Output the [x, y] coordinate of the center of the cell containing the given text.  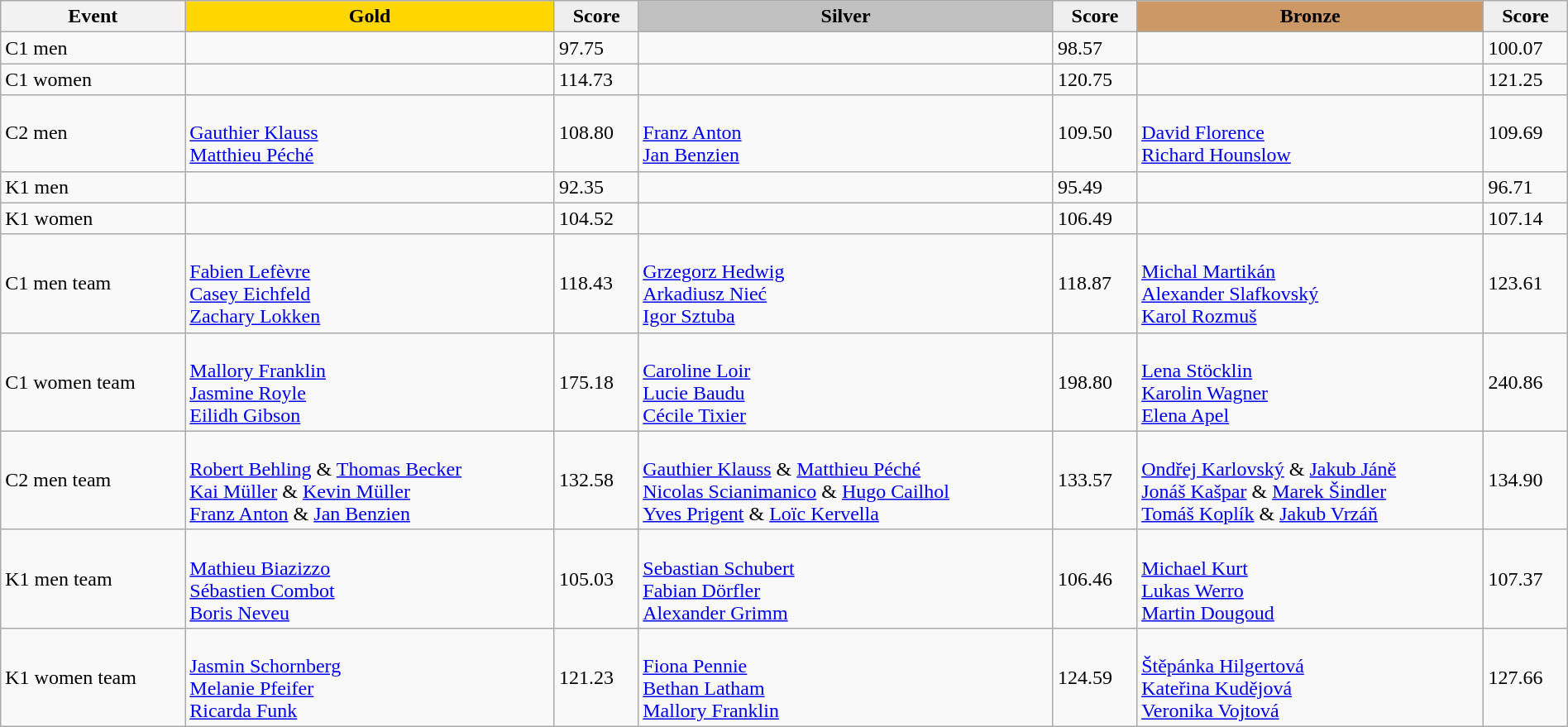
114.73 [595, 79]
121.23 [595, 677]
92.35 [595, 187]
C2 men [93, 133]
106.46 [1095, 579]
106.49 [1095, 218]
Sebastian SchubertFabian DörflerAlexander Grimm [846, 579]
Grzegorz HedwigArkadiusz NiećIgor Sztuba [846, 283]
105.03 [595, 579]
Gold [370, 17]
123.61 [1525, 283]
Bronze [1310, 17]
Gauthier Klauss & Matthieu PéchéNicolas Scianimanico & Hugo CailholYves Prigent & Loïc Kervella [846, 480]
198.80 [1095, 382]
C1 men [93, 48]
134.90 [1525, 480]
C1 women [93, 79]
121.25 [1525, 79]
Silver [846, 17]
120.75 [1095, 79]
K1 women [93, 218]
107.14 [1525, 218]
108.80 [595, 133]
127.66 [1525, 677]
Franz AntonJan Benzien [846, 133]
C1 women team [93, 382]
107.37 [1525, 579]
Fabien LefèvreCasey EichfeldZachary Lokken [370, 283]
95.49 [1095, 187]
98.57 [1095, 48]
Michal MartikánAlexander SlafkovskýKarol Rozmuš [1310, 283]
118.87 [1095, 283]
Jasmin SchornbergMelanie PfeiferRicarda Funk [370, 677]
132.58 [595, 480]
Mallory FranklinJasmine RoyleEilidh Gibson [370, 382]
109.50 [1095, 133]
K1 men team [93, 579]
Štěpánka HilgertováKateřina KudějováVeronika Vojtová [1310, 677]
97.75 [595, 48]
133.57 [1095, 480]
C2 men team [93, 480]
David FlorenceRichard Hounslow [1310, 133]
Michael KurtLukas WerroMartin Dougoud [1310, 579]
240.86 [1525, 382]
124.59 [1095, 677]
109.69 [1525, 133]
K1 women team [93, 677]
Gauthier KlaussMatthieu Péché [370, 133]
C1 men team [93, 283]
Event [93, 17]
118.43 [595, 283]
100.07 [1525, 48]
96.71 [1525, 187]
Robert Behling & Thomas BeckerKai Müller & Kevin MüllerFranz Anton & Jan Benzien [370, 480]
Lena StöcklinKarolin WagnerElena Apel [1310, 382]
104.52 [595, 218]
Mathieu BiazizzoSébastien CombotBoris Neveu [370, 579]
Ondřej Karlovský & Jakub JáněJonáš Kašpar & Marek ŠindlerTomáš Koplík & Jakub Vrzáň [1310, 480]
Caroline LoirLucie BauduCécile Tixier [846, 382]
K1 men [93, 187]
175.18 [595, 382]
Fiona PennieBethan LathamMallory Franklin [846, 677]
